Capture the cell that displays the provided text and extract its (X, Y) central coordinate. 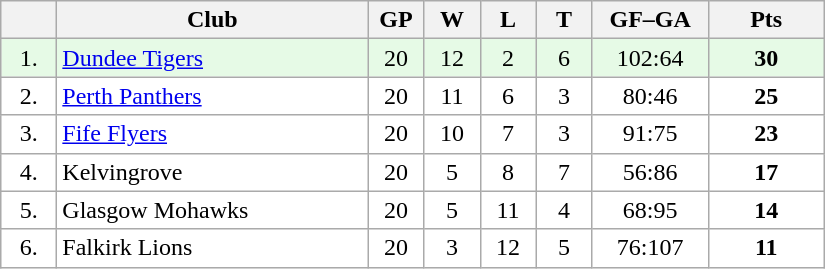
8 (508, 172)
GF–GA (650, 20)
23 (766, 134)
80:46 (650, 96)
Dundee Tigers (212, 58)
17 (766, 172)
6. (29, 248)
Kelvingrove (212, 172)
56:86 (650, 172)
10 (452, 134)
Glasgow Mohawks (212, 210)
68:95 (650, 210)
1. (29, 58)
5. (29, 210)
30 (766, 58)
W (452, 20)
91:75 (650, 134)
76:107 (650, 248)
102:64 (650, 58)
Falkirk Lions (212, 248)
2. (29, 96)
25 (766, 96)
Fife Flyers (212, 134)
L (508, 20)
Club (212, 20)
T (564, 20)
Perth Panthers (212, 96)
4 (564, 210)
3. (29, 134)
4. (29, 172)
2 (508, 58)
14 (766, 210)
GP (396, 20)
Pts (766, 20)
